Output the [X, Y] coordinate of the center of the cell containing the given text.  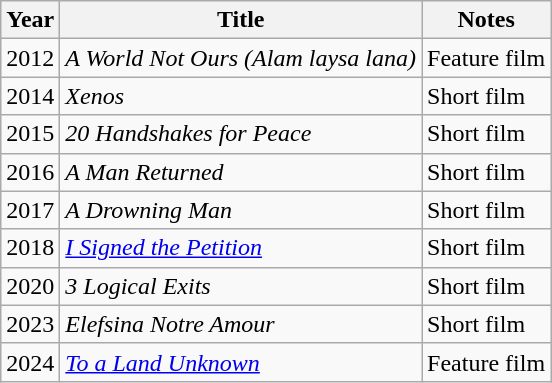
20 Handshakes for Peace [241, 134]
Xenos [241, 96]
2014 [30, 96]
2020 [30, 286]
2024 [30, 362]
2015 [30, 134]
2012 [30, 58]
2018 [30, 248]
2023 [30, 324]
2016 [30, 172]
3 Logical Exits [241, 286]
A World Not Ours (Alam laysa lana) [241, 58]
Year [30, 20]
I Signed the Petition [241, 248]
Title [241, 20]
A Drowning Man [241, 210]
Notes [486, 20]
2017 [30, 210]
To a Land Unknown [241, 362]
A Man Returned [241, 172]
Elefsina Notre Amour [241, 324]
